For the text-containing cell, return its midpoint in (X, Y) coordinate format. 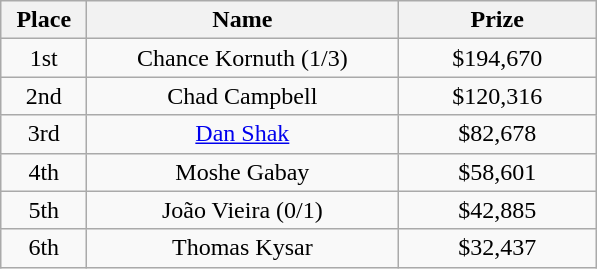
Name (242, 20)
$42,885 (498, 210)
Chad Campbell (242, 96)
$32,437 (498, 248)
2nd (44, 96)
$120,316 (498, 96)
$82,678 (498, 134)
Place (44, 20)
Dan Shak (242, 134)
$58,601 (498, 172)
Prize (498, 20)
4th (44, 172)
3rd (44, 134)
Moshe Gabay (242, 172)
Chance Kornuth (1/3) (242, 58)
6th (44, 248)
Thomas Kysar (242, 248)
$194,670 (498, 58)
1st (44, 58)
5th (44, 210)
João Vieira (0/1) (242, 210)
